Output the [X, Y] coordinate of the center of the cell containing the given text.  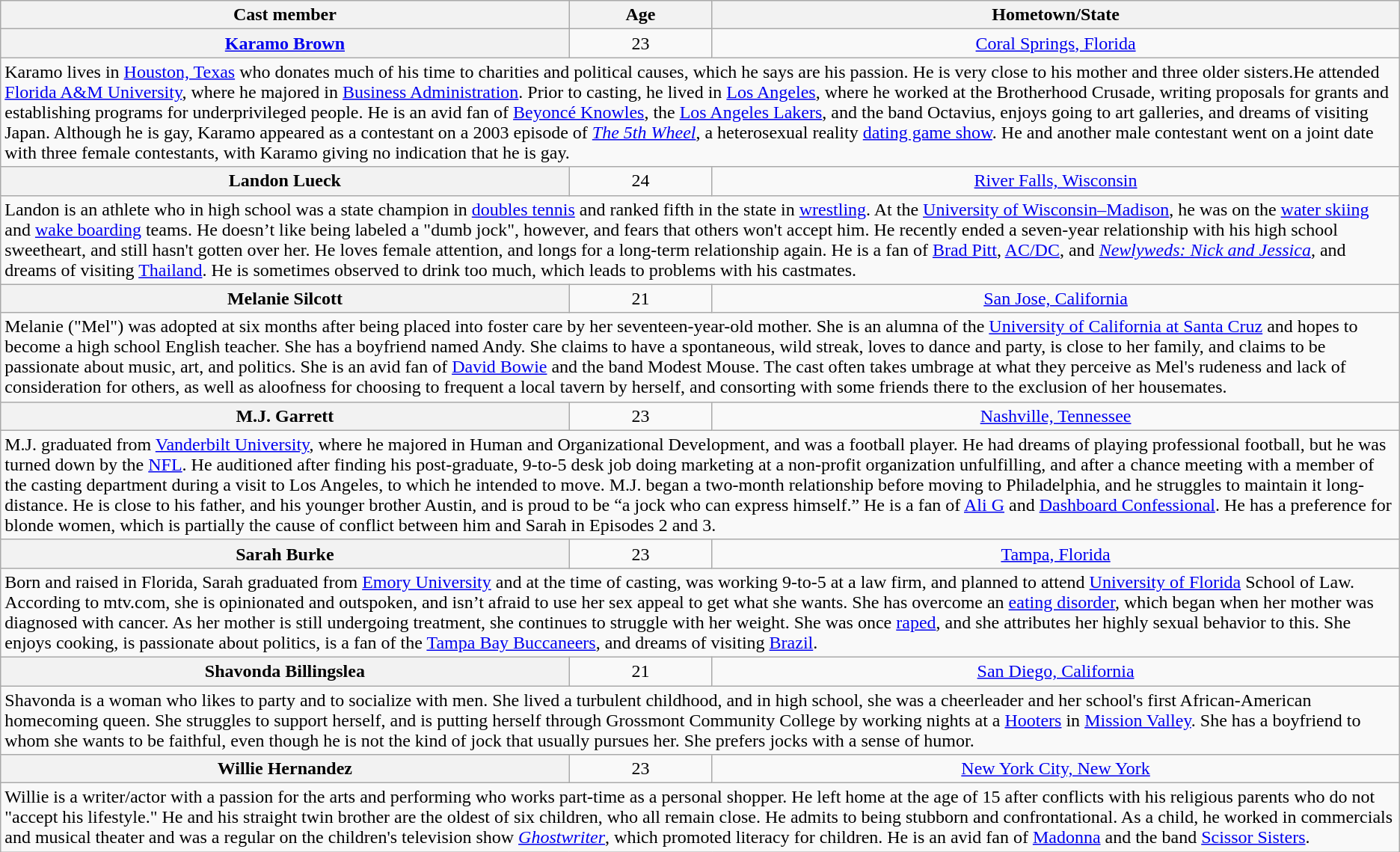
San Jose, California [1056, 298]
Shavonda Billingslea [285, 671]
New York City, New York [1056, 769]
Age [640, 15]
Tampa, Florida [1056, 554]
Cast member [285, 15]
Sarah Burke [285, 554]
Nashville, Tennessee [1056, 416]
24 [640, 181]
Melanie Silcott [285, 298]
Willie Hernandez [285, 769]
San Diego, California [1056, 671]
Coral Springs, Florida [1056, 43]
River Falls, Wisconsin [1056, 181]
M.J. Garrett [285, 416]
Karamo Brown [285, 43]
Landon Lueck [285, 181]
Hometown/State [1056, 15]
